Search for the cell housing the specified text and yield its (X, Y) center coordinate. 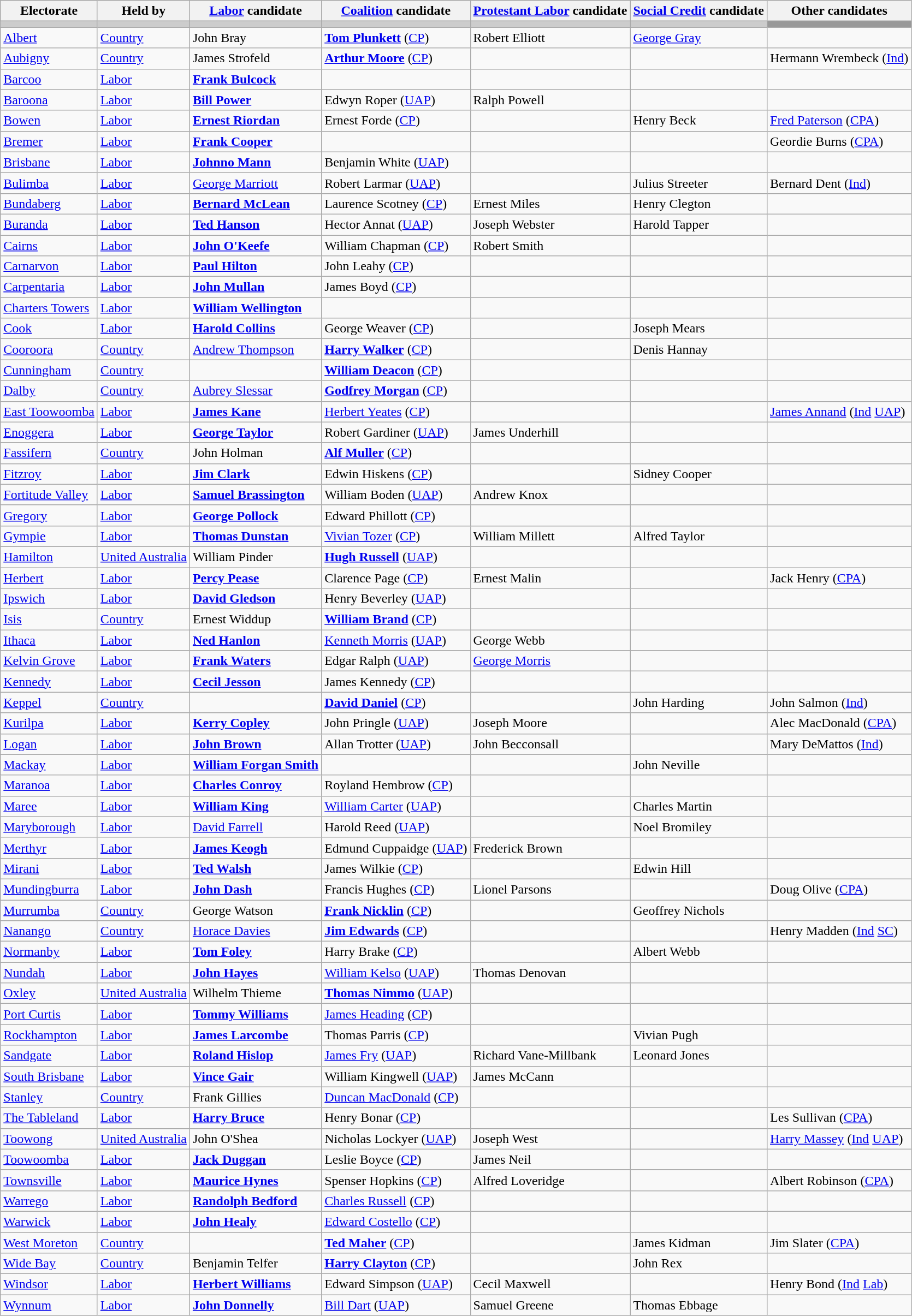
John Mullan (256, 287)
William Carter (UAP) (396, 806)
West Moreton (49, 1243)
Benjamin White (UAP) (396, 162)
Kennedy (49, 682)
Julius Streeter (699, 183)
Harry Bruce (256, 1118)
Vince Gair (256, 1076)
Windsor (49, 1284)
Fitzroy (49, 474)
Edward Phillott (CP) (396, 515)
James Keogh (256, 848)
George Pollock (256, 515)
Wide Bay (49, 1264)
Gregory (49, 515)
James McCann (550, 1076)
Harry Massey (Ind UAP) (839, 1139)
Electorate (49, 11)
Townsville (49, 1180)
Buranda (49, 224)
Robert Smith (550, 245)
William Wellington (256, 308)
South Brisbane (49, 1076)
William Kelso (UAP) (396, 973)
Spenser Hopkins (CP) (396, 1180)
George Marriott (256, 183)
Harold Tapper (699, 224)
Cook (49, 329)
Jim Clark (256, 474)
Joseph Webster (550, 224)
Hermann Wrembeck (Ind) (839, 58)
Ted Maher (CP) (396, 1243)
Maryborough (49, 827)
James Fry (UAP) (396, 1056)
Warrego (49, 1201)
Nanango (49, 931)
Lionel Parsons (550, 889)
Barcoo (49, 79)
Leonard Jones (699, 1056)
Ned Hanlon (256, 640)
Ernest Miles (550, 204)
Cairns (49, 245)
Stanley (49, 1097)
Alec MacDonald (CPA) (839, 723)
Frank Gillies (256, 1097)
Harry Brake (CP) (396, 952)
Les Sullivan (CPA) (839, 1118)
Frank Nicklin (CP) (396, 910)
Henry Bonar (CP) (396, 1118)
Maurice Hynes (256, 1180)
George Taylor (256, 432)
Normanby (49, 952)
Nicholas Lockyer (UAP) (396, 1139)
Frederick Brown (550, 848)
Logan (49, 744)
Bill Dart (UAP) (396, 1305)
James Kennedy (CP) (396, 682)
Mundingburra (49, 889)
Mirani (49, 868)
Jack Henry (CPA) (839, 578)
Kurilpa (49, 723)
Ernest Malin (550, 578)
Robert Gardiner (UAP) (396, 432)
Edwin Hill (699, 868)
Dalby (49, 391)
Henry Beck (699, 121)
Doug Olive (CPA) (839, 889)
Alf Muller (CP) (396, 453)
Benjamin Telfer (256, 1264)
Bowen (49, 121)
Alfred Taylor (699, 536)
Thomas Ebbage (699, 1305)
David Farrell (256, 827)
Thomas Denovan (550, 973)
Ernest Forde (CP) (396, 121)
Charles Russell (CP) (396, 1201)
George Watson (256, 910)
Ted Walsh (256, 868)
Johnno Mann (256, 162)
John Donnelly (256, 1305)
Port Curtis (49, 1014)
Leslie Boyce (CP) (396, 1159)
Clarence Page (CP) (396, 578)
Jim Edwards (CP) (396, 931)
Charters Towers (49, 308)
Henry Madden (Ind SC) (839, 931)
Denis Hannay (699, 349)
Bulimba (49, 183)
Hamilton (49, 557)
William Millett (550, 536)
Bernard Dent (Ind) (839, 183)
Tom Foley (256, 952)
Baroona (49, 100)
Kenneth Morris (UAP) (396, 640)
Robert Elliott (550, 38)
Fassifern (49, 453)
James Annand (Ind UAP) (839, 412)
Albert (49, 38)
Toowong (49, 1139)
Edwin Hiskens (CP) (396, 474)
Harold Reed (UAP) (396, 827)
Ralph Powell (550, 100)
Thomas Dunstan (256, 536)
Mary DeMattos (Ind) (839, 744)
Albert Robinson (CPA) (839, 1180)
Henry Clegton (699, 204)
Harry Clayton (CP) (396, 1264)
Brisbane (49, 162)
Andrew Thompson (256, 349)
Bill Power (256, 100)
William Deacon (CP) (396, 370)
John Hayes (256, 973)
Labor candidate (256, 11)
Carpentaria (49, 287)
Aubrey Slessar (256, 391)
Sandgate (49, 1056)
Keppel (49, 702)
Fred Paterson (CPA) (839, 121)
James Strofeld (256, 58)
Charles Martin (699, 806)
George Gray (699, 38)
Kelvin Grove (49, 661)
John Neville (699, 765)
John O'Keefe (256, 245)
Laurence Scotney (CP) (396, 204)
James Kidman (699, 1243)
Frank Waters (256, 661)
Coalition candidate (396, 11)
Geordie Burns (CPA) (839, 141)
Rockhampton (49, 1035)
Henry Beverley (UAP) (396, 599)
Allan Trotter (UAP) (396, 744)
John Rex (699, 1264)
Merthyr (49, 848)
Maree (49, 806)
John Leahy (CP) (396, 266)
Jim Slater (CPA) (839, 1243)
Wilhelm Thieme (256, 993)
Herbert (49, 578)
Enoggera (49, 432)
Thomas Nimmo (UAP) (396, 993)
James Boyd (CP) (396, 287)
John Healy (256, 1222)
Thomas Parris (CP) (396, 1035)
Charles Conroy (256, 785)
Bremer (49, 141)
Andrew Knox (550, 495)
William Pinder (256, 557)
Jack Duggan (256, 1159)
Bernard McLean (256, 204)
Samuel Greene (550, 1305)
John Harding (699, 702)
Murrumba (49, 910)
Frank Cooper (256, 141)
Francis Hughes (CP) (396, 889)
Hector Annat (UAP) (396, 224)
John Dash (256, 889)
Hugh Russell (UAP) (396, 557)
John O'Shea (256, 1139)
Roland Hislop (256, 1056)
John Brown (256, 744)
James Larcombe (256, 1035)
Joseph Moore (550, 723)
Joseph West (550, 1139)
Ernest Riordan (256, 121)
Ernest Widdup (256, 620)
Robert Larmar (UAP) (396, 183)
Other candidates (839, 11)
Oxley (49, 993)
Edward Costello (CP) (396, 1222)
Bundaberg (49, 204)
Joseph Mears (699, 329)
Henry Bond (Ind Lab) (839, 1284)
Cecil Maxwell (550, 1284)
Geoffrey Nichols (699, 910)
Gympie (49, 536)
Ithaca (49, 640)
Tommy Williams (256, 1014)
Mackay (49, 765)
Sidney Cooper (699, 474)
Frank Bulcock (256, 79)
Royland Hembrow (CP) (396, 785)
Social Credit candidate (699, 11)
Aubigny (49, 58)
David Daniel (CP) (396, 702)
East Toowoomba (49, 412)
Horace Davies (256, 931)
William Boden (UAP) (396, 495)
Toowoomba (49, 1159)
Cecil Jesson (256, 682)
Nundah (49, 973)
James Kane (256, 412)
Vivian Pugh (699, 1035)
Albert Webb (699, 952)
Edmund Cuppaidge (UAP) (396, 848)
Edward Simpson (UAP) (396, 1284)
Harold Collins (256, 329)
William Chapman (CP) (396, 245)
Harry Walker (CP) (396, 349)
Edwyn Roper (UAP) (396, 100)
George Morris (550, 661)
John Bray (256, 38)
Randolph Bedford (256, 1201)
George Webb (550, 640)
Fortitude Valley (49, 495)
Kerry Copley (256, 723)
Samuel Brassington (256, 495)
James Wilkie (CP) (396, 868)
James Heading (CP) (396, 1014)
Carnarvon (49, 266)
Warwick (49, 1222)
Tom Plunkett (CP) (396, 38)
William Brand (CP) (396, 620)
Herbert Yeates (CP) (396, 412)
Wynnum (49, 1305)
Herbert Williams (256, 1284)
Richard Vane-Millbank (550, 1056)
David Gledson (256, 599)
Cooroora (49, 349)
William King (256, 806)
Cunningham (49, 370)
John Becconsall (550, 744)
James Neil (550, 1159)
Held by (143, 11)
Paul Hilton (256, 266)
Percy Pease (256, 578)
Edgar Ralph (UAP) (396, 661)
Maranoa (49, 785)
William Forgan Smith (256, 765)
Noel Bromiley (699, 827)
Ted Hanson (256, 224)
George Weaver (CP) (396, 329)
Alfred Loveridge (550, 1180)
The Tableland (49, 1118)
John Pringle (UAP) (396, 723)
James Underhill (550, 432)
Ipswich (49, 599)
John Salmon (Ind) (839, 702)
Isis (49, 620)
Arthur Moore (CP) (396, 58)
Godfrey Morgan (CP) (396, 391)
John Holman (256, 453)
Protestant Labor candidate (550, 11)
Vivian Tozer (CP) (396, 536)
Duncan MacDonald (CP) (396, 1097)
William Kingwell (UAP) (396, 1076)
